Output the [x, y] coordinate of the center of the cell containing the given text.  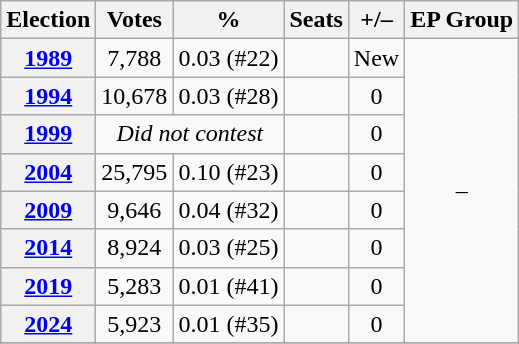
2024 [48, 324]
Votes [134, 20]
10,678 [134, 96]
EP Group [462, 20]
2019 [48, 286]
25,795 [134, 172]
Seats [316, 20]
1994 [48, 96]
0.01 (#41) [228, 286]
1989 [48, 58]
8,924 [134, 248]
0.04 (#32) [228, 210]
0.01 (#35) [228, 324]
2009 [48, 210]
0.10 (#23) [228, 172]
0.03 (#22) [228, 58]
0.03 (#28) [228, 96]
9,646 [134, 210]
2014 [48, 248]
2004 [48, 172]
7,788 [134, 58]
– [462, 191]
% [228, 20]
+/– [376, 20]
New [376, 58]
Election [48, 20]
5,283 [134, 286]
0.03 (#25) [228, 248]
5,923 [134, 324]
Did not contest [190, 134]
1999 [48, 134]
